Capture the cell that displays the provided text and extract its [x, y] central coordinate. 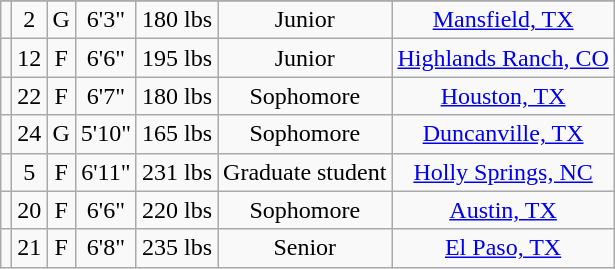
Graduate student [305, 172]
5'10" [106, 134]
Austin, TX [503, 210]
21 [30, 248]
Mansfield, TX [503, 20]
6'8" [106, 248]
Holly Springs, NC [503, 172]
Senior [305, 248]
5 [30, 172]
12 [30, 58]
20 [30, 210]
6'7" [106, 96]
165 lbs [176, 134]
220 lbs [176, 210]
235 lbs [176, 248]
22 [30, 96]
6'11" [106, 172]
195 lbs [176, 58]
Duncanville, TX [503, 134]
6'3" [106, 20]
El Paso, TX [503, 248]
Highlands Ranch, CO [503, 58]
Houston, TX [503, 96]
24 [30, 134]
2 [30, 20]
231 lbs [176, 172]
